Scan for the cell matching the given text and deliver its [x, y] coordinate at center. 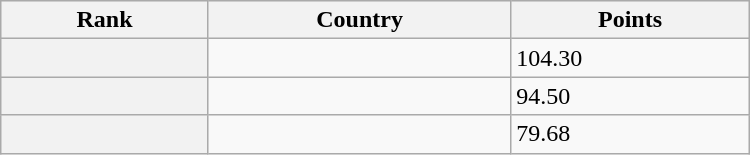
94.50 [630, 96]
104.30 [630, 58]
79.68 [630, 134]
Points [630, 20]
Rank [105, 20]
Country [359, 20]
